Pinpoint the cell where the given text exists, returning its (x, y) midpoint coordinate. 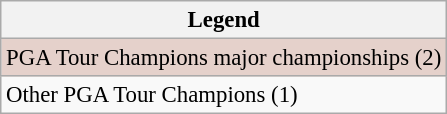
PGA Tour Champions major championships (2) (224, 58)
Other PGA Tour Champions (1) (224, 95)
Legend (224, 20)
